Extract the [x, y] coordinate from the center of the cell holding the provided text.  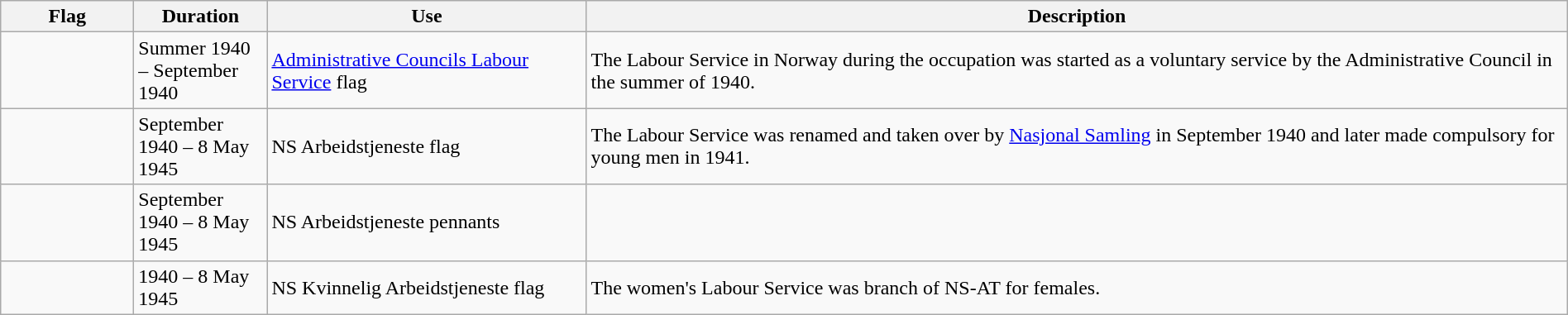
Use [427, 17]
Administrative Councils Labour Service flag [427, 70]
NS Arbeidstjeneste flag [427, 146]
1940 – 8 May 1945 [200, 288]
The Labour Service in Norway during the occupation was started as a voluntary service by the Administrative Council in the summer of 1940. [1077, 70]
Duration [200, 17]
Description [1077, 17]
Flag [68, 17]
The women's Labour Service was branch of NS-AT for females. [1077, 288]
The Labour Service was renamed and taken over by Nasjonal Samling in September 1940 and later made compulsory for young men in 1941. [1077, 146]
Summer 1940 – September 1940 [200, 70]
NS Kvinnelig Arbeidstjeneste flag [427, 288]
NS Arbeidstjeneste pennants [427, 222]
